Locate the cell with the specified text and output its [x, y] center coordinate. 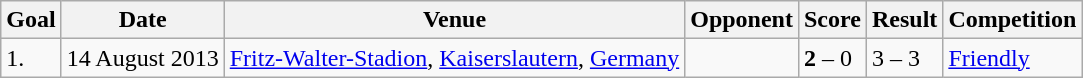
Fritz-Walter-Stadion, Kaiserslautern, Germany [454, 58]
Competition [1012, 20]
Result [904, 20]
1. [31, 58]
Goal [31, 20]
3 – 3 [904, 58]
Venue [454, 20]
Score [832, 20]
14 August 2013 [142, 58]
2 – 0 [832, 58]
Friendly [1012, 58]
Date [142, 20]
Opponent [742, 20]
